Return the [x, y] coordinate for the center point of the cell that contains the specified text.  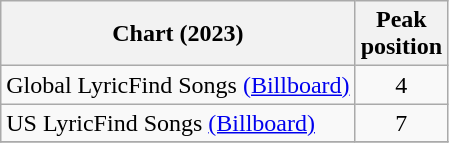
7 [401, 123]
Peakposition [401, 34]
Chart (2023) [178, 34]
Global LyricFind Songs (Billboard) [178, 85]
US LyricFind Songs (Billboard) [178, 123]
4 [401, 85]
